Detect which cell encompasses the target text, then output its [x, y] center coordinate. 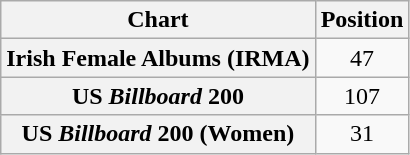
107 [362, 96]
31 [362, 134]
47 [362, 58]
US Billboard 200 (Women) [158, 134]
Position [362, 20]
Chart [158, 20]
Irish Female Albums (IRMA) [158, 58]
US Billboard 200 [158, 96]
